Find where the given text appears and provide that cell's center as (x, y) coordinate. 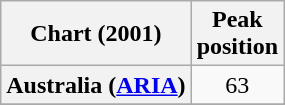
Chart (2001) (96, 34)
Australia (ARIA) (96, 85)
Peakposition (237, 34)
63 (237, 85)
